Pinpoint the cell where the given text exists, returning its (X, Y) midpoint coordinate. 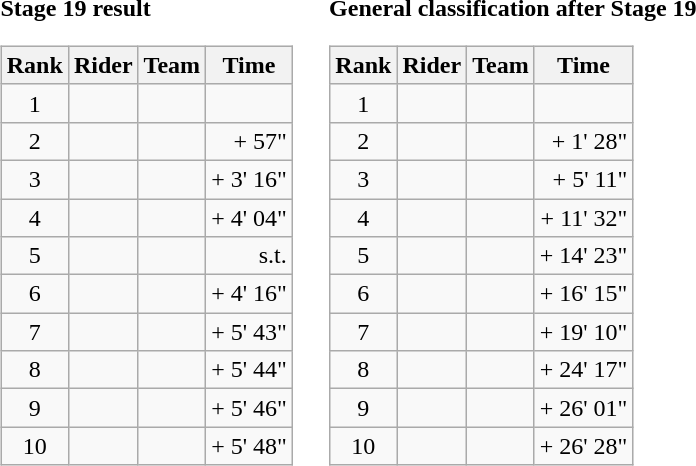
+ 3' 16" (250, 179)
+ 4' 16" (250, 294)
+ 5' 44" (250, 370)
+ 57" (250, 141)
+ 5' 43" (250, 332)
+ 5' 48" (250, 446)
+ 4' 04" (250, 217)
+ 16' 15" (584, 294)
+ 1' 28" (584, 141)
+ 5' 46" (250, 408)
+ 24' 17" (584, 370)
+ 19' 10" (584, 332)
s.t. (250, 256)
+ 14' 23" (584, 256)
+ 5' 11" (584, 179)
+ 26' 01" (584, 408)
+ 11' 32" (584, 217)
+ 26' 28" (584, 446)
